From the cell containing the given text, extract its center point as (x, y) coordinate. 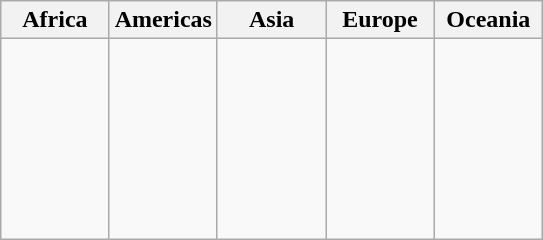
Americas (163, 20)
Asia (271, 20)
Africa (55, 20)
Oceania (488, 20)
Europe (380, 20)
